Output the [x, y] coordinate of the center of the cell containing the given text.  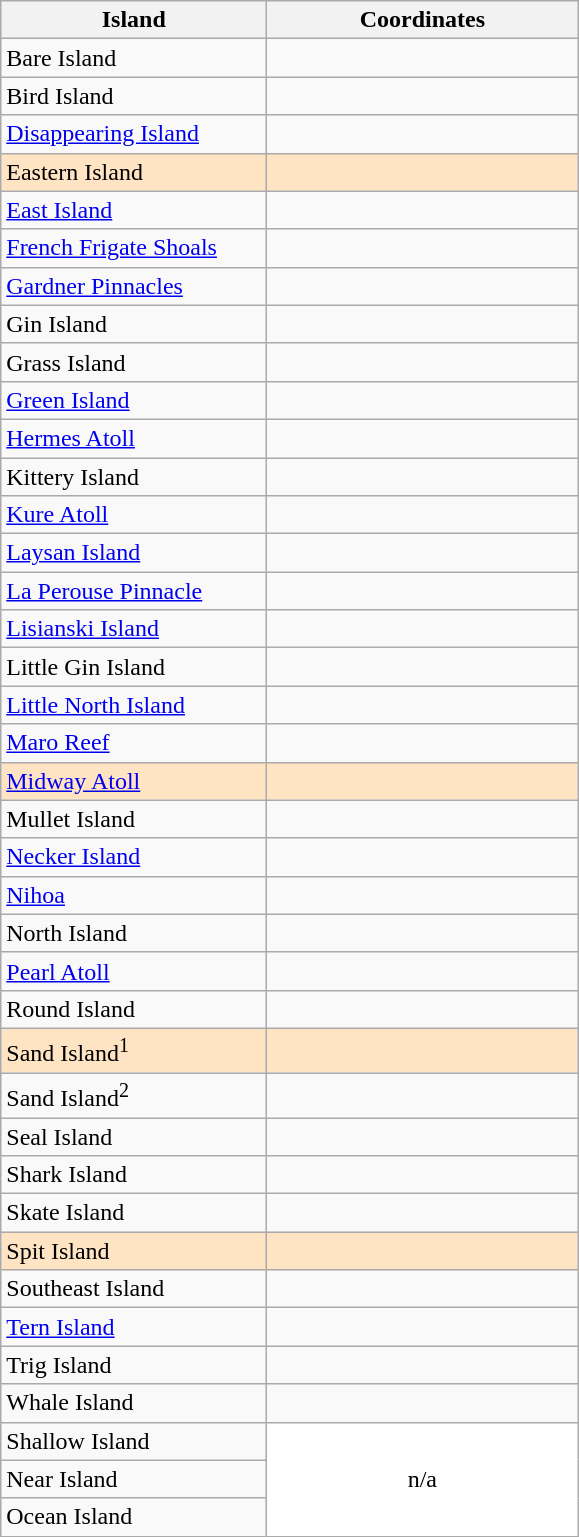
Midway Atoll [134, 781]
Little Gin Island [134, 667]
Sand Island1 [134, 1050]
East Island [134, 210]
Sand Island2 [134, 1096]
Bare Island [134, 58]
French Frigate Shoals [134, 248]
Bird Island [134, 96]
Tern Island [134, 1327]
Lisianski Island [134, 629]
Whale Island [134, 1403]
Eastern Island [134, 172]
Gin Island [134, 324]
Kittery Island [134, 477]
Gardner Pinnacles [134, 286]
Island [134, 20]
Seal Island [134, 1137]
Southeast Island [134, 1289]
Spit Island [134, 1251]
Trig Island [134, 1365]
Grass Island [134, 362]
Ocean Island [134, 1517]
Maro Reef [134, 743]
Laysan Island [134, 553]
Round Island [134, 1009]
Green Island [134, 400]
Skate Island [134, 1213]
Coordinates [422, 20]
Little North Island [134, 705]
Mullet Island [134, 819]
La Perouse Pinnacle [134, 591]
Pearl Atoll [134, 971]
n/a [422, 1479]
Nihoa [134, 895]
Near Island [134, 1479]
Disappearing Island [134, 134]
Hermes Atoll [134, 438]
North Island [134, 933]
Shark Island [134, 1175]
Necker Island [134, 857]
Shallow Island [134, 1441]
Kure Atoll [134, 515]
